Extract the [X, Y] coordinate from the center of the cell holding the provided text.  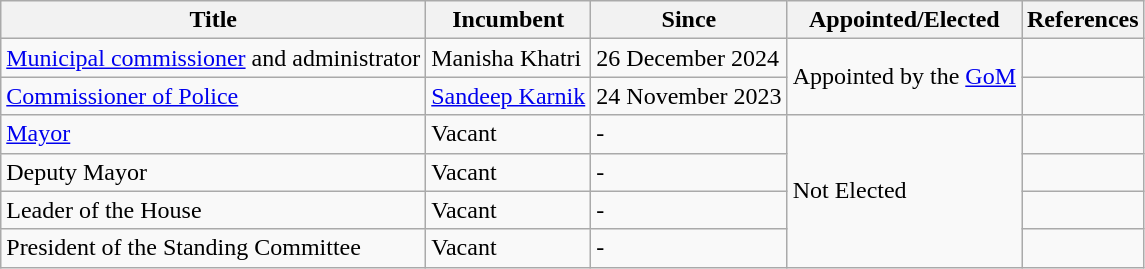
Title [214, 20]
Commissioner of Police [214, 96]
Not Elected [904, 191]
26 December 2024 [689, 58]
Since [689, 20]
Municipal commissioner and administrator [214, 58]
Sandeep Karnik [508, 96]
Deputy Mayor [214, 172]
Leader of the House [214, 210]
Incumbent [508, 20]
Appointed/Elected [904, 20]
Mayor [214, 134]
President of the Standing Committee [214, 248]
24 November 2023 [689, 96]
References [1084, 20]
Appointed by the GoM [904, 77]
Manisha Khatri [508, 58]
